Return the (x, y) coordinate for the center point of the cell that contains the specified text.  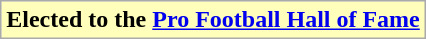
Elected to the Pro Football Hall of Fame (214, 20)
